Return (X, Y) of the center of cell containing provided text 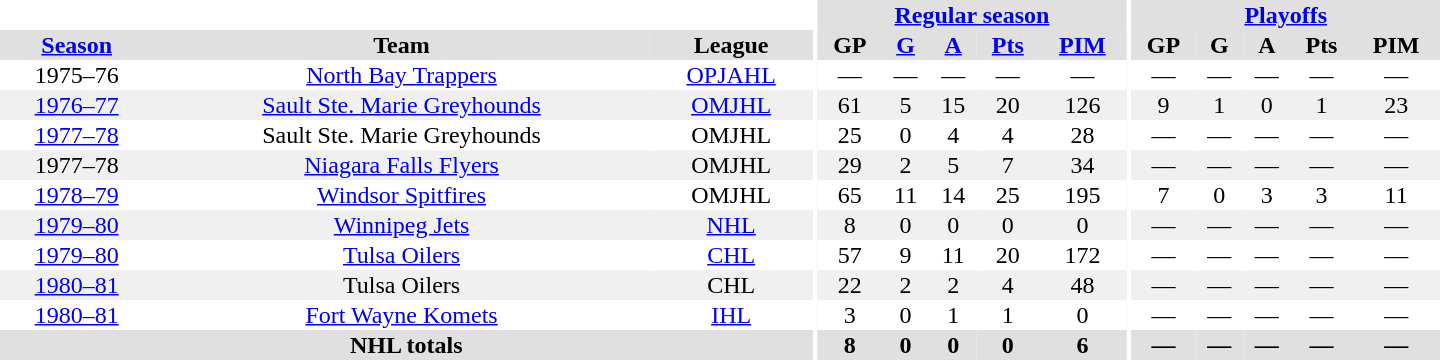
IHL (732, 315)
NHL (732, 225)
126 (1083, 105)
1978–79 (76, 195)
Fort Wayne Komets (401, 315)
48 (1083, 285)
Season (76, 45)
57 (850, 255)
Windsor Spitfires (401, 195)
22 (850, 285)
OPJAHL (732, 75)
28 (1083, 135)
23 (1396, 105)
6 (1083, 345)
North Bay Trappers (401, 75)
Regular season (972, 15)
14 (953, 195)
Niagara Falls Flyers (401, 165)
61 (850, 105)
Team (401, 45)
1975–76 (76, 75)
Playoffs (1286, 15)
34 (1083, 165)
League (732, 45)
15 (953, 105)
Winnipeg Jets (401, 225)
1976–77 (76, 105)
NHL totals (406, 345)
65 (850, 195)
195 (1083, 195)
29 (850, 165)
172 (1083, 255)
